Identify which cell holds the provided text, then report its (X, Y) central coordinate. 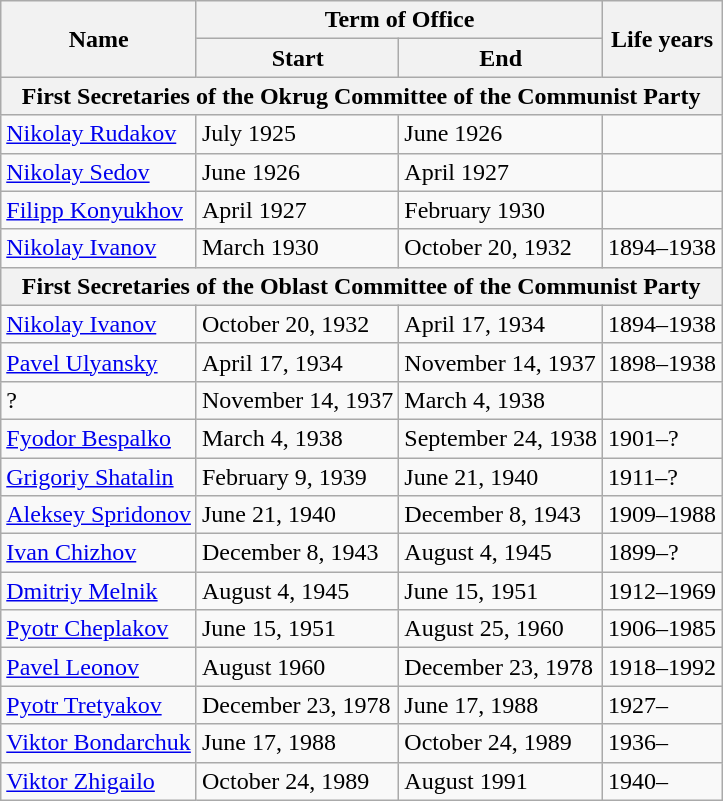
1940– (662, 781)
Nikolay Sedov (99, 172)
1911–? (662, 477)
Start (297, 58)
Pavel Ulyansky (99, 362)
Pavel Leonov (99, 667)
Name (99, 39)
Pyotr Cheplakov (99, 629)
1906–1985 (662, 629)
1901–? (662, 438)
1898–1938 (662, 362)
Ivan Chizhov (99, 553)
August 1960 (297, 667)
End (501, 58)
1918–1992 (662, 667)
Fyodor Bespalko (99, 438)
Viktor Zhigailo (99, 781)
Life years (662, 39)
Nikolay Rudakov (99, 134)
August 25, 1960 (501, 629)
March 1930 (297, 248)
First Secretaries of the Okrug Committee of the Communist Party (362, 96)
February 1930 (501, 210)
1912–1969 (662, 591)
Grigoriy Shatalin (99, 477)
1936– (662, 743)
July 1925 (297, 134)
September 24, 1938 (501, 438)
1899–? (662, 553)
1927– (662, 705)
1909–1988 (662, 515)
Term of Office (399, 20)
Filipp Konyukhov (99, 210)
? (99, 400)
August 1991 (501, 781)
Viktor Bondarchuk (99, 743)
First Secretaries of the Oblast Committee of the Communist Party (362, 286)
Dmitriy Melnik (99, 591)
Aleksey Spridonov (99, 515)
Pyotr Tretyakov (99, 705)
February 9, 1939 (297, 477)
